Return the [x, y] coordinate for the center point of the cell that contains the specified text.  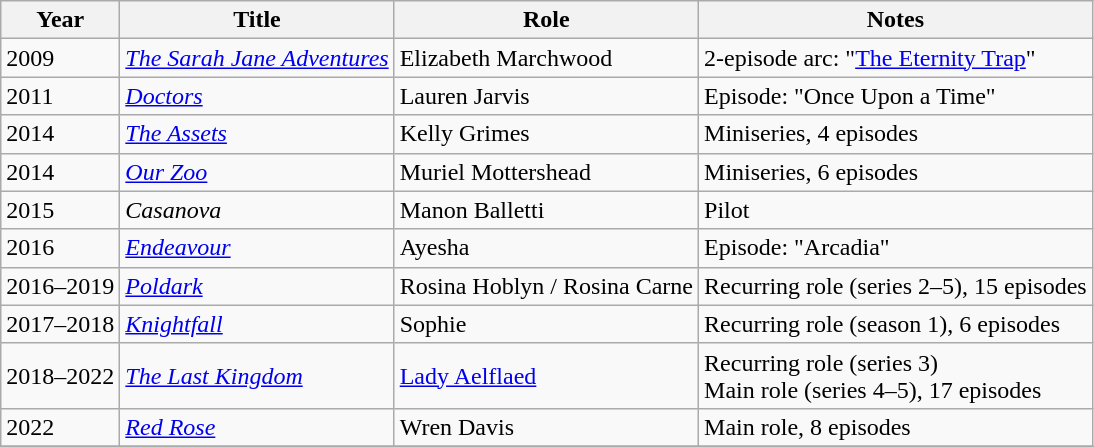
2016 [60, 248]
Year [60, 20]
Recurring role (series 2–5), 15 episodes [896, 286]
Lauren Jarvis [546, 96]
Miniseries, 4 episodes [896, 134]
Episode: "Once Upon a Time" [896, 96]
Notes [896, 20]
Recurring role (season 1), 6 episodes [896, 324]
Casanova [257, 210]
Our Zoo [257, 172]
Miniseries, 6 episodes [896, 172]
2015 [60, 210]
The Sarah Jane Adventures [257, 58]
2022 [60, 427]
Ayesha [546, 248]
Poldark [257, 286]
Rosina Hoblyn / Rosina Carne [546, 286]
2018–2022 [60, 376]
2017–2018 [60, 324]
Title [257, 20]
The Last Kingdom [257, 376]
Knightfall [257, 324]
Role [546, 20]
Main role, 8 episodes [896, 427]
Lady Aelflaed [546, 376]
Episode: "Arcadia" [896, 248]
Sophie [546, 324]
Wren Davis [546, 427]
Muriel Mottershead [546, 172]
2011 [60, 96]
2-episode arc: "The Eternity Trap" [896, 58]
Manon Balletti [546, 210]
Pilot [896, 210]
2016–2019 [60, 286]
2009 [60, 58]
Doctors [257, 96]
Elizabeth Marchwood [546, 58]
Red Rose [257, 427]
The Assets [257, 134]
Endeavour [257, 248]
Recurring role (series 3)Main role (series 4–5), 17 episodes [896, 376]
Kelly Grimes [546, 134]
